Locate the cell with the specified text and output its (x, y) center coordinate. 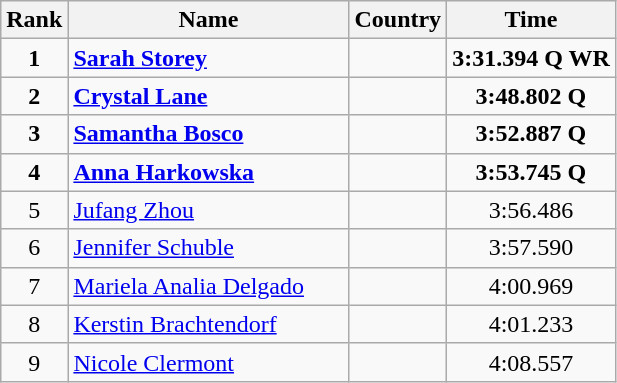
6 (34, 248)
Jennifer Schuble (208, 248)
9 (34, 362)
3:56.486 (532, 210)
3:57.590 (532, 248)
Country (398, 20)
2 (34, 96)
Anna Harkowska (208, 172)
3:53.745 Q (532, 172)
3:52.887 Q (532, 134)
5 (34, 210)
3 (34, 134)
4:01.233 (532, 324)
Rank (34, 20)
4:00.969 (532, 286)
7 (34, 286)
1 (34, 58)
3:31.394 Q WR (532, 58)
Samantha Bosco (208, 134)
Nicole Clermont (208, 362)
Crystal Lane (208, 96)
Mariela Analia Delgado (208, 286)
4:08.557 (532, 362)
Kerstin Brachtendorf (208, 324)
3:48.802 Q (532, 96)
4 (34, 172)
Sarah Storey (208, 58)
Jufang Zhou (208, 210)
Time (532, 20)
8 (34, 324)
Name (208, 20)
